Find where the given text appears and provide that cell's center as (x, y) coordinate. 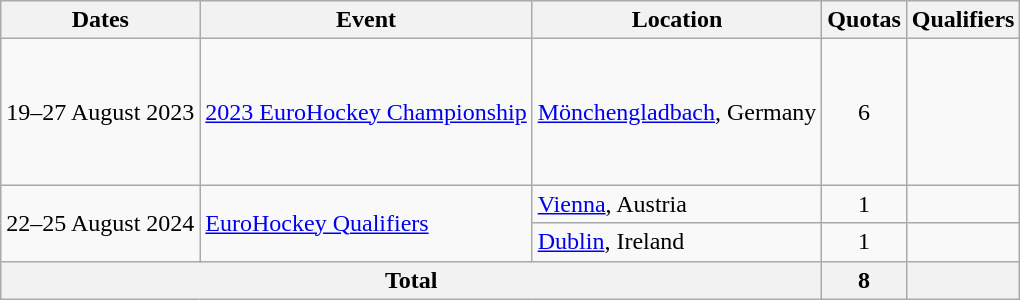
Dublin, Ireland (677, 242)
Location (677, 20)
EuroHockey Qualifiers (366, 223)
19–27 August 2023 (100, 112)
Mönchengladbach, Germany (677, 112)
22–25 August 2024 (100, 223)
Dates (100, 20)
Total (412, 280)
6 (864, 112)
Quotas (864, 20)
Vienna, Austria (677, 204)
2023 EuroHockey Championship (366, 112)
8 (864, 280)
Event (366, 20)
Qualifiers (963, 20)
